Output the [X, Y] coordinate of the center of the cell containing the given text.  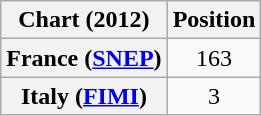
France (SNEP) [84, 58]
3 [214, 96]
Position [214, 20]
Chart (2012) [84, 20]
163 [214, 58]
Italy (FIMI) [84, 96]
